Scan for the cell matching the given text and deliver its (x, y) coordinate at center. 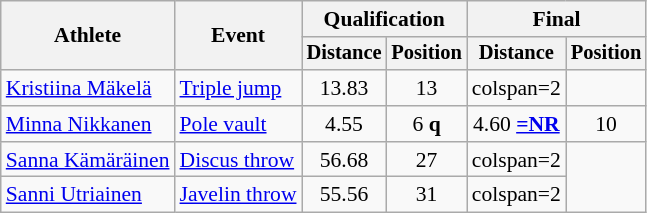
Triple jump (238, 88)
Qualification (384, 19)
56.68 (344, 160)
55.56 (344, 195)
Sanni Utriainen (88, 195)
13 (426, 88)
10 (606, 124)
31 (426, 195)
6 q (426, 124)
Kristiina Mäkelä (88, 88)
Final (556, 19)
Athlete (88, 36)
27 (426, 160)
Event (238, 36)
13.83 (344, 88)
4.55 (344, 124)
Pole vault (238, 124)
4.60 =NR (516, 124)
Minna Nikkanen (88, 124)
Sanna Kämäräinen (88, 160)
Discus throw (238, 160)
Javelin throw (238, 195)
